Locate the cell with the specified text and output its [x, y] center coordinate. 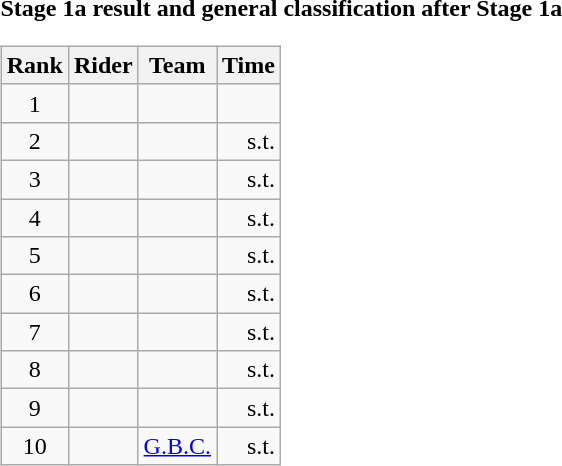
Team [177, 65]
Rank [34, 65]
4 [34, 217]
6 [34, 294]
7 [34, 332]
Rider [103, 65]
10 [34, 446]
1 [34, 103]
3 [34, 179]
2 [34, 141]
9 [34, 408]
8 [34, 370]
G.B.C. [177, 446]
5 [34, 256]
Time [248, 65]
